Scan for the cell matching the given text and deliver its [x, y] coordinate at center. 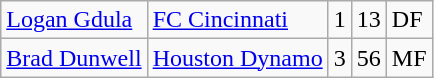
56 [368, 58]
Brad Dunwell [74, 58]
FC Cincinnati [238, 20]
1 [340, 20]
Houston Dynamo [238, 58]
3 [340, 58]
MF [409, 58]
DF [409, 20]
Logan Gdula [74, 20]
13 [368, 20]
